Find where the given text appears and provide that cell's center as (X, Y) coordinate. 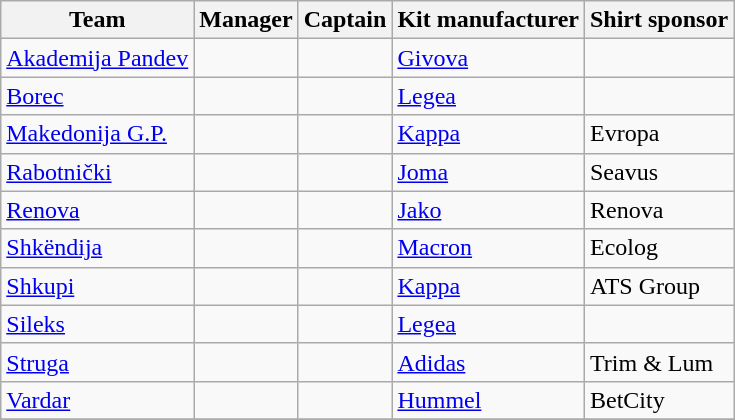
Kit manufacturer (488, 20)
Manager (246, 20)
Captain (345, 20)
Givova (488, 58)
Shirt sponsor (658, 20)
Jako (488, 210)
Makedonija G.P. (98, 134)
BetCity (658, 400)
Seavus (658, 172)
ATS Group (658, 286)
Macron (488, 248)
Shkupi (98, 286)
Evropa (658, 134)
Struga (98, 362)
Rabotnički (98, 172)
Borec (98, 96)
Vardar (98, 400)
Shkëndija (98, 248)
Team (98, 20)
Ecolog (658, 248)
Joma (488, 172)
Hummel (488, 400)
Adidas (488, 362)
Sileks (98, 324)
Akademija Pandev (98, 58)
Trim & Lum (658, 362)
